Return the [X, Y] coordinate for the center point of the cell that contains the specified text.  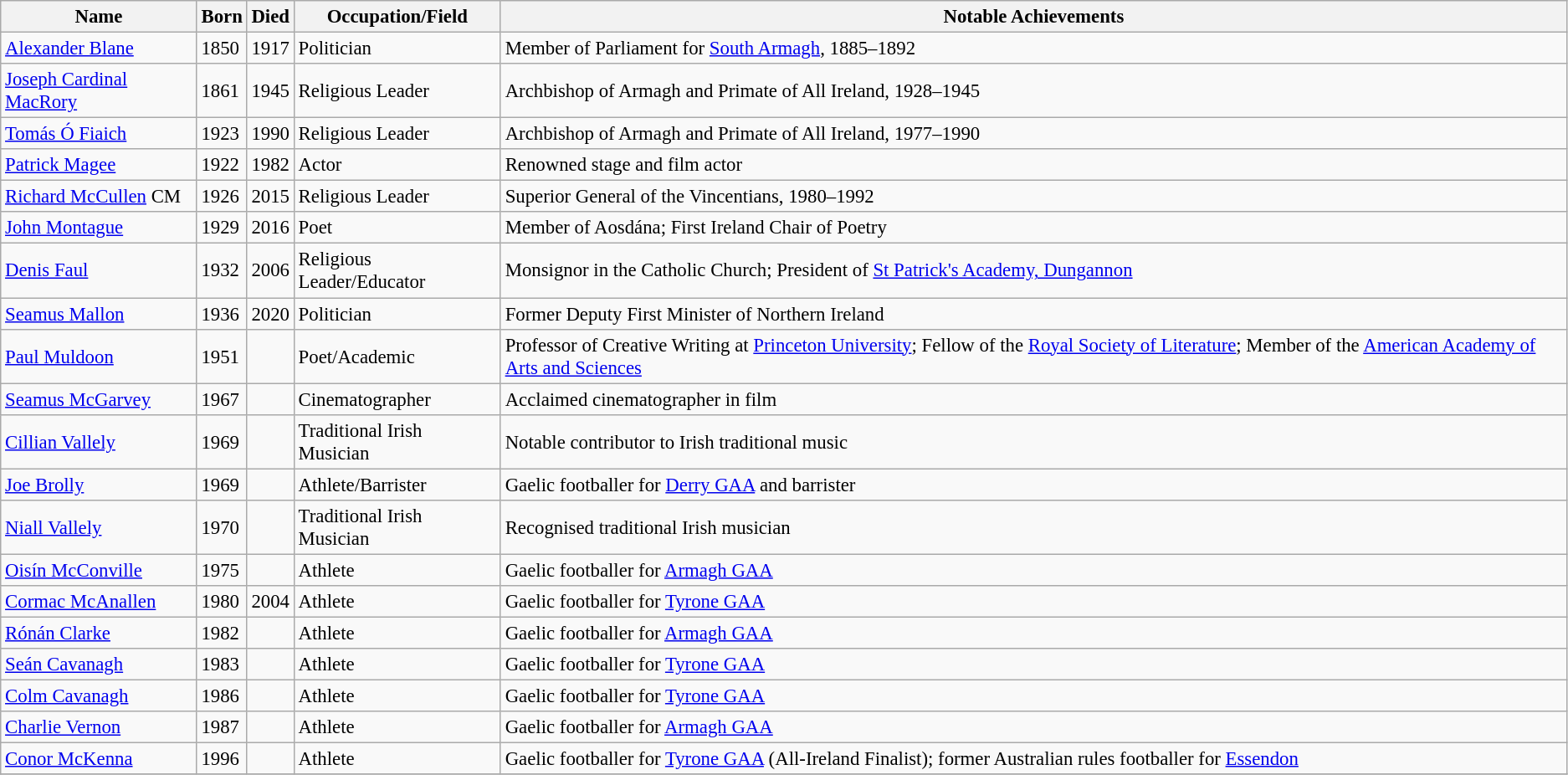
Cinematographer [397, 399]
Alexander Blane [99, 49]
1932 [222, 271]
1926 [222, 197]
1850 [222, 49]
Charlie Vernon [99, 727]
1929 [222, 228]
1996 [222, 759]
Seamus Mallon [99, 314]
Member of Parliament for South Armagh, 1885–1892 [1033, 49]
1861 [222, 90]
Actor [397, 165]
Notable Achievements [1033, 17]
Acclaimed cinematographer in film [1033, 399]
Gaelic footballer for Derry GAA and barrister [1033, 485]
Colm Cavanagh [99, 696]
Tomás Ó Fiaich [99, 134]
Religious Leader/Educator [397, 271]
Rónán Clarke [99, 633]
Professor of Creative Writing at Princeton University; Fellow of the Royal Society of Literature; Member of the American Academy of Arts and Sciences [1033, 357]
Recognised traditional Irish musician [1033, 527]
1987 [222, 727]
1936 [222, 314]
1945 [270, 90]
1967 [222, 399]
Seamus McGarvey [99, 399]
Member of Aosdána; First Ireland Chair of Poetry [1033, 228]
Gaelic footballer for Tyrone GAA (All‑Ireland Finalist); former Australian rules footballer for Essendon [1033, 759]
2006 [270, 271]
Joseph Cardinal MacRory [99, 90]
Conor McKenna [99, 759]
Patrick Magee [99, 165]
Niall Vallely [99, 527]
1970 [222, 527]
Monsignor in the Catholic Church; President of St Patrick's Academy, Dungannon [1033, 271]
Archbishop of Armagh and Primate of All Ireland, 1928–1945 [1033, 90]
John Montague [99, 228]
Paul Muldoon [99, 357]
1975 [222, 570]
1917 [270, 49]
Archbishop of Armagh and Primate of All Ireland, 1977–1990 [1033, 134]
1986 [222, 696]
Richard McCullen CM [99, 197]
Denis Faul [99, 271]
Notable contributor to Irish traditional music [1033, 442]
1983 [222, 665]
Poet/Academic [397, 357]
Superior General of the Vincentians, 1980–1992 [1033, 197]
2004 [270, 602]
Poet [397, 228]
1951 [222, 357]
Died [270, 17]
Cillian Vallely [99, 442]
Oisín McConville [99, 570]
1990 [270, 134]
Occupation/Field [397, 17]
2020 [270, 314]
1923 [222, 134]
2015 [270, 197]
Born [222, 17]
Joe Brolly [99, 485]
Cormac McAnallen [99, 602]
Seán Cavanagh [99, 665]
Former Deputy First Minister of Northern Ireland [1033, 314]
1922 [222, 165]
1980 [222, 602]
Athlete/Barrister [397, 485]
Name [99, 17]
Renowned stage and film actor [1033, 165]
2016 [270, 228]
